From the cell containing the given text, extract its center point as [x, y] coordinate. 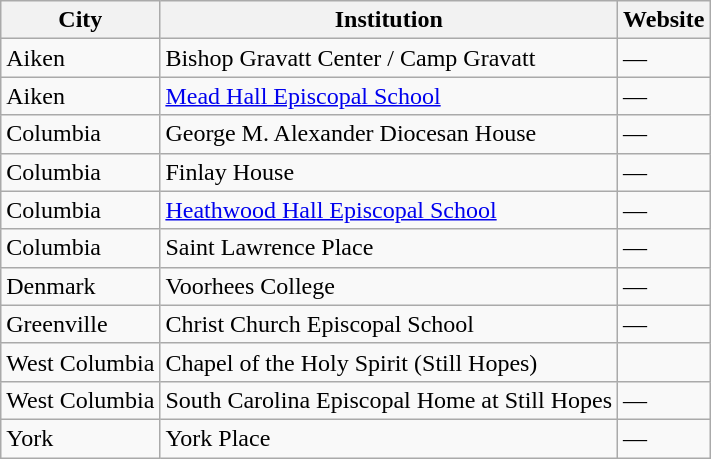
Institution [389, 20]
Website [664, 20]
Chapel of the Holy Spirit (Still Hopes) [389, 362]
Voorhees College [389, 286]
Denmark [80, 286]
Heathwood Hall Episcopal School [389, 210]
Christ Church Episcopal School [389, 324]
George M. Alexander Diocesan House [389, 134]
Bishop Gravatt Center / Camp Gravatt [389, 58]
City [80, 20]
Finlay House [389, 172]
York Place [389, 438]
South Carolina Episcopal Home at Still Hopes [389, 400]
York [80, 438]
Saint Lawrence Place [389, 248]
Mead Hall Episcopal School [389, 96]
Greenville [80, 324]
